Detect which cell encompasses the target text, then output its (x, y) center coordinate. 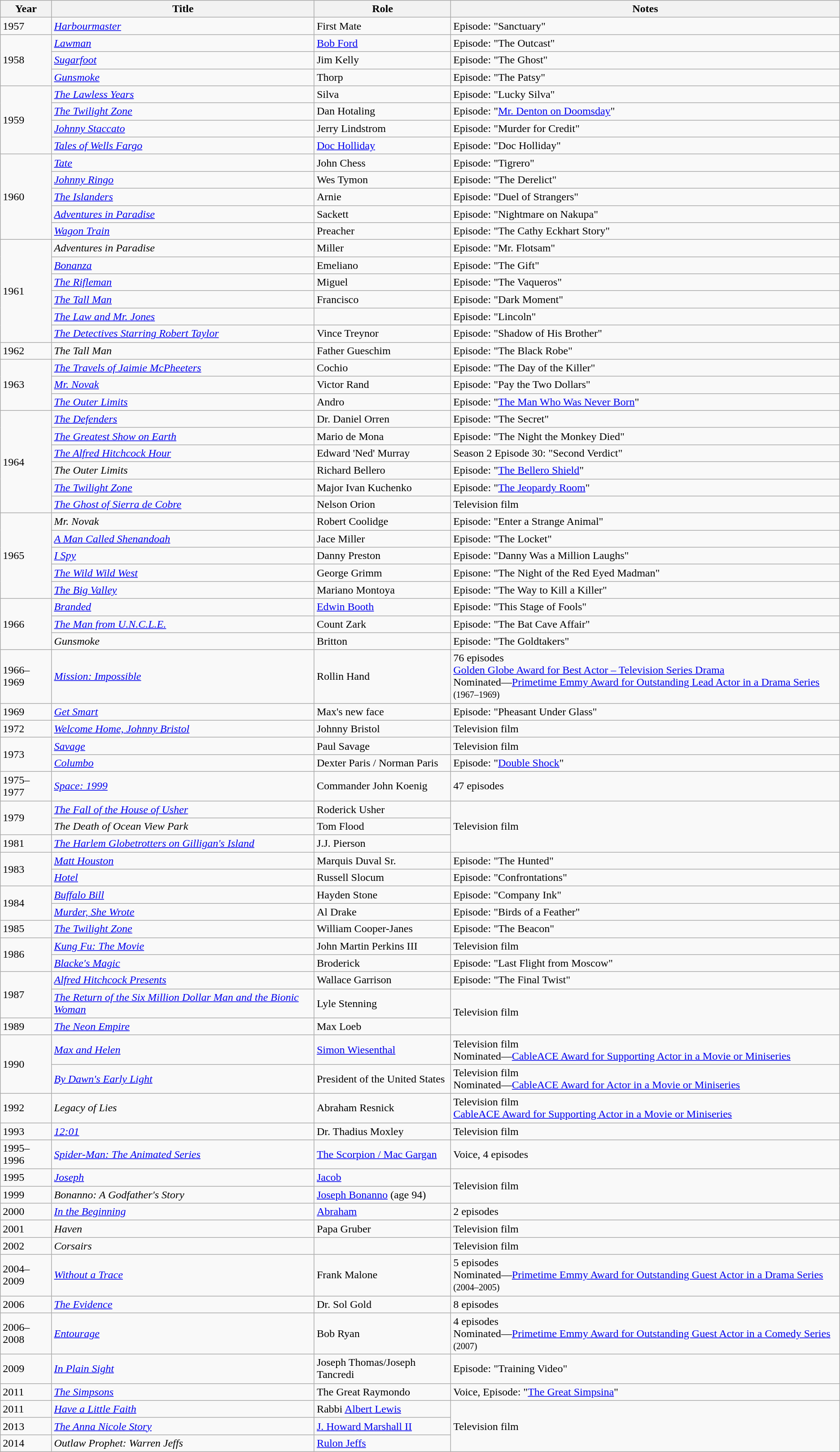
Edward 'Ned' Murray (382, 453)
Episone: "The Night of the Red Eyed Madman" (645, 573)
Episode: "The Bat Cave Affair" (645, 624)
Have a Little Faith (183, 1409)
1989 (26, 1026)
Episode: "Shadow of His Brother" (645, 334)
2009 (26, 1368)
Johnny Bristol (382, 729)
Episode: "Dark Moment" (645, 299)
1995 (26, 1178)
President of the United States (382, 1078)
Year (26, 9)
2001 (26, 1229)
Arnie (382, 197)
Haven (183, 1229)
Episode: "The Man Who Was Never Born" (645, 402)
Episode: "Confrontations" (645, 878)
Episode: "Danny Was a Million Laughs" (645, 556)
Bob Ford (382, 43)
Jace Miller (382, 539)
The Big Valley (183, 590)
Mario de Mona (382, 436)
1986 (26, 955)
Episode: "Training Video" (645, 1368)
Notes (645, 9)
Robert Coolidge (382, 522)
Commander John Koenig (382, 786)
Episode: "The Cathy Eckhart Story" (645, 231)
Francisco (382, 299)
Frank Malone (382, 1275)
Danny Preston (382, 556)
Hayden Stone (382, 895)
Voice, Episode: "The Great Simpsina" (645, 1392)
1995–1996 (26, 1155)
The Travels of Jaimie McPheeters (183, 368)
The Death of Ocean View Park (183, 827)
Dan Hotaling (382, 111)
The Greatest Show on Earth (183, 436)
Episode: "The Day of the Killer" (645, 368)
Welcome Home, Johnny Bristol (183, 729)
Outlaw Prophet: Warren Jeffs (183, 1443)
Jim Kelly (382, 60)
Bob Ryan (382, 1333)
Thorp (382, 77)
1972 (26, 729)
1962 (26, 351)
Abraham (382, 1212)
Episode: "Last Flight from Moscow" (645, 963)
Legacy of Lies (183, 1108)
The Scorpion / Mac Gargan (382, 1155)
Corsairs (183, 1246)
Joseph Bonanno (age 94) (382, 1195)
1983 (26, 869)
Episode: "Murder for Credit" (645, 128)
Episode: "The Derelict" (645, 180)
The Anna Nicole Story (183, 1426)
Sackett (382, 214)
1966 (26, 624)
Television filmNominated—CableACE Award for Supporting Actor in a Movie or Miniseries (645, 1050)
1957 (26, 26)
Voice, 4 episodes (645, 1155)
Dr. Daniel Orren (382, 419)
Episode: "The Beacon" (645, 929)
Roderick Usher (382, 810)
Edwin Booth (382, 607)
Mariano Montoya (382, 590)
Cochio (382, 368)
Episode: "Double Shock" (645, 763)
Episode: "The Goldtakers" (645, 641)
The Law and Mr. Jones (183, 317)
Wes Tymon (382, 180)
Branded (183, 607)
Victor Rand (382, 385)
1960 (26, 197)
Rabbi Albert Lewis (382, 1409)
2002 (26, 1246)
Joseph (183, 1178)
Miguel (382, 282)
Season 2 Episode 30: "Second Verdict" (645, 453)
Father Gueschim (382, 351)
Andro (382, 402)
The Ghost of Sierra de Cobre (183, 505)
Without a Trace (183, 1275)
Episode: "Mr. Denton on Doomsday" (645, 111)
The Return of the Six Million Dollar Man and the Bionic Woman (183, 1003)
1964 (26, 462)
Nelson Orion (382, 505)
Episode: "The Night the Monkey Died" (645, 436)
The Neon Empire (183, 1026)
1963 (26, 385)
Paul Savage (382, 746)
2 episodes (645, 1212)
The Fall of the House of Usher (183, 810)
Episode: "The Outcast" (645, 43)
John Chess (382, 163)
Episode: "Mr. Flotsam" (645, 248)
1965 (26, 556)
The Rifleman (183, 282)
47 episodes (645, 786)
First Mate (382, 26)
Kung Fu: The Movie (183, 946)
Get Smart (183, 712)
1969 (26, 712)
The Defenders (183, 419)
Richard Bellero (382, 470)
Episode: "The Patsy" (645, 77)
1975–1977 (26, 786)
A Man Called Shenandoah (183, 539)
Mission: Impossible (183, 676)
Harbourmaster (183, 26)
Lawman (183, 43)
Count Zark (382, 624)
Al Drake (382, 912)
1992 (26, 1108)
Blacke's Magic (183, 963)
Doc Holliday (382, 145)
2000 (26, 1212)
Rulon Jeffs (382, 1443)
Episode: "Doc Holliday" (645, 145)
Savage (183, 746)
Episode: "Company Ink" (645, 895)
Silva (382, 94)
Jacob (382, 1178)
Sugarfoot (183, 60)
Miller (382, 248)
In the Beginning (183, 1212)
I Spy (183, 556)
1961 (26, 291)
Dr. Sol Gold (382, 1304)
J. Howard Marshall II (382, 1426)
Episode: "The Bellero Shield" (645, 470)
Murder, She Wrote (183, 912)
Abraham Resnick (382, 1108)
Rollin Hand (382, 676)
The Wild Wild West (183, 573)
Major Ivan Kuchenko (382, 487)
The Simpsons (183, 1392)
Episode: "The Black Robe" (645, 351)
Dexter Paris / Norman Paris (382, 763)
Simon Wiesenthal (382, 1050)
Television filmNominated—CableACE Award for Actor in a Movie or Miniseries (645, 1078)
Television filmCableACE Award for Supporting Actor in a Movie or Miniseries (645, 1108)
Johnny Staccato (183, 128)
The Great Raymondo (382, 1392)
Bonanza (183, 265)
Hotel (183, 878)
John Martin Perkins III (382, 946)
Episode: "Sanctuary" (645, 26)
8 episodes (645, 1304)
5 episodesNominated—Primetime Emmy Award for Outstanding Guest Actor in a Drama Series (2004–2005) (645, 1275)
Episode: "The Secret" (645, 419)
Episode: "Tigrero" (645, 163)
Episode: "Lincoln" (645, 317)
The Harlem Globetrotters on Gilligan's Island (183, 844)
1973 (26, 754)
2014 (26, 1443)
Spider-Man: The Animated Series (183, 1155)
1979 (26, 818)
Episode: "Pheasant Under Glass" (645, 712)
12:01 (183, 1131)
Episode: "Enter a Strange Animal" (645, 522)
Episode: "The Final Twist" (645, 980)
Vince Treynor (382, 334)
1959 (26, 120)
Preacher (382, 231)
Episode: "The Vaqueros" (645, 282)
Russell Slocum (382, 878)
1999 (26, 1195)
Broderick (382, 963)
Role (382, 9)
The Islanders (183, 197)
2006–2008 (26, 1333)
Wallace Garrison (382, 980)
Marquis Duval Sr. (382, 861)
Emeliano (382, 265)
1981 (26, 844)
William Cooper-Janes (382, 929)
Tate (183, 163)
Episode: "This Stage of Fools" (645, 607)
Lyle Stenning (382, 1003)
1966–1969 (26, 676)
Episode: "Pay the Two Dollars" (645, 385)
Episode: "Lucky Silva" (645, 94)
Buffalo Bill (183, 895)
Episode: "The Way to Kill a Killer" (645, 590)
Tales of Wells Fargo (183, 145)
By Dawn's Early Light (183, 1078)
2006 (26, 1304)
Britton (382, 641)
In Plain Sight (183, 1368)
2004–2009 (26, 1275)
Title (183, 9)
Episode: "The Hunted" (645, 861)
The Detectives Starring Robert Taylor (183, 334)
The Evidence (183, 1304)
Episode: "The Locket" (645, 539)
1990 (26, 1064)
George Grimm (382, 573)
1987 (26, 995)
Episode: "The Gift" (645, 265)
Dr. Thadius Moxley (382, 1131)
1993 (26, 1131)
The Alfred Hitchcock Hour (183, 453)
Entourage (183, 1333)
The Lawless Years (183, 94)
Episode: "Nightmare on Nakupa" (645, 214)
Matt Houston (183, 861)
Space: 1999 (183, 786)
Bonanno: A Godfather's Story (183, 1195)
The Man from U.N.C.L.E. (183, 624)
Papa Gruber (382, 1229)
Max and Helen (183, 1050)
Alfred Hitchcock Presents (183, 980)
Columbo (183, 763)
4 episodesNominated—Primetime Emmy Award for Outstanding Guest Actor in a Comedy Series (2007) (645, 1333)
Tom Flood (382, 827)
Episode: "The Jeopardy Room" (645, 487)
Max's new face (382, 712)
J.J. Pierson (382, 844)
Episode: "Birds of a Feather" (645, 912)
1958 (26, 60)
1985 (26, 929)
Johnny Ringo (183, 180)
Episode: "The Ghost" (645, 60)
2013 (26, 1426)
1984 (26, 903)
Max Loeb (382, 1026)
Episode: "Duel of Strangers" (645, 197)
Jerry Lindstrom (382, 128)
Wagon Train (183, 231)
Joseph Thomas/Joseph Tancredi (382, 1368)
